Provide the (X, Y) coordinate of the cell's center where the given text is located.  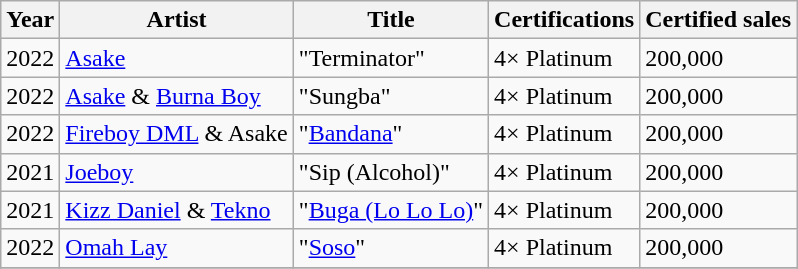
"Bandana" (390, 134)
"Terminator" (390, 58)
"Soso" (390, 248)
Fireboy DML & Asake (176, 134)
Certifications (564, 20)
"Sip (Alcohol)" (390, 172)
Omah Lay (176, 248)
Kizz Daniel & Tekno (176, 210)
Asake (176, 58)
Certified sales (718, 20)
Title (390, 20)
Joeboy (176, 172)
Year (30, 20)
"Sungba" (390, 96)
"Buga (Lo Lo Lo)" (390, 210)
Artist (176, 20)
Asake & Burna Boy (176, 96)
